Detect which cell encompasses the target text, then output its [x, y] center coordinate. 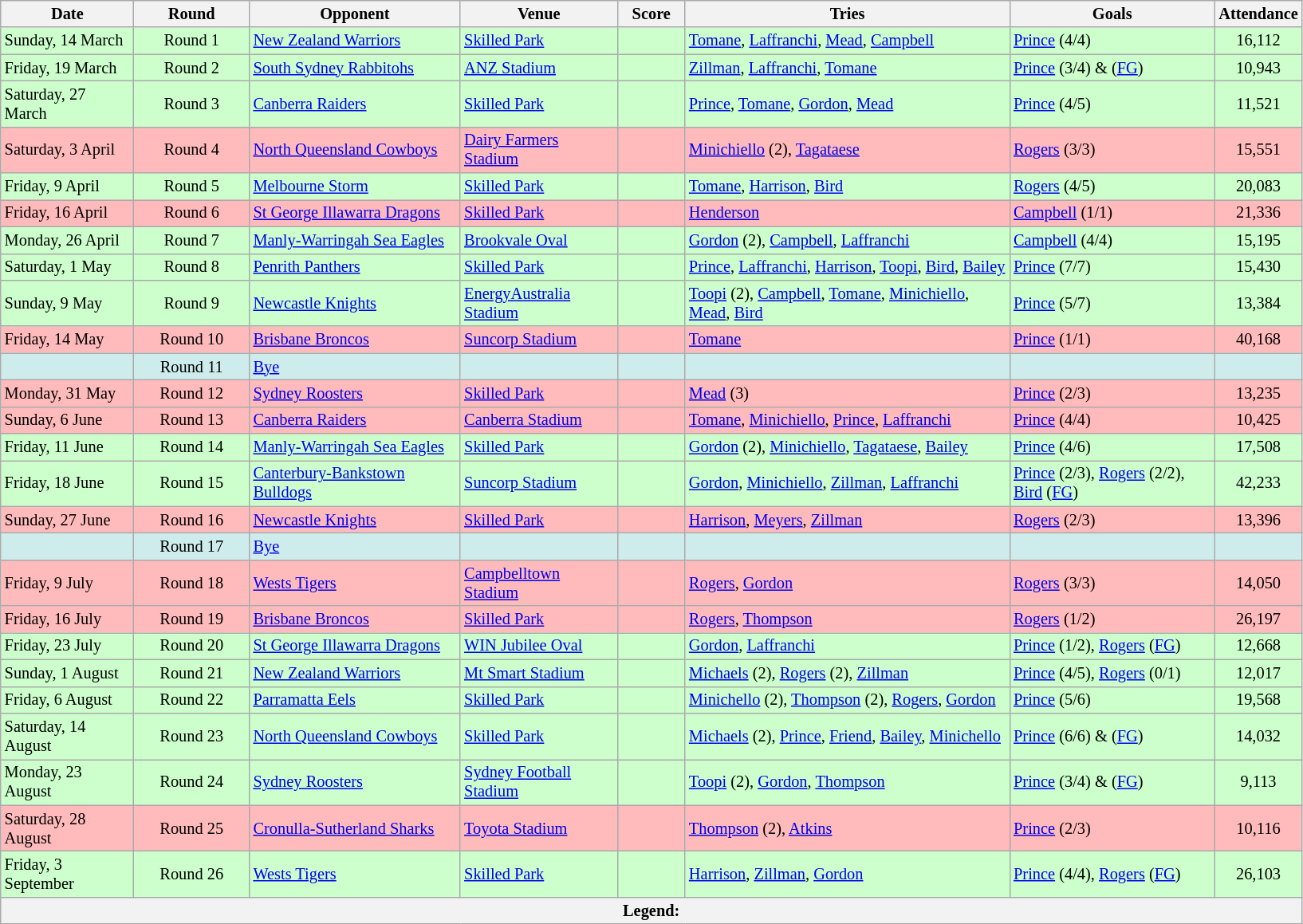
Round 14 [191, 447]
South Sydney Rabbitohs [356, 68]
Round 10 [191, 340]
Prince (7/7) [1112, 267]
Minichiello (2), Tagataese [847, 150]
Parramatta Eels [356, 700]
Legend: [651, 910]
10,425 [1258, 420]
Round 19 [191, 619]
Round 24 [191, 782]
Prince (4/6) [1112, 447]
Henderson [847, 213]
Friday, 9 April [67, 187]
Gordon, Laffranchi [847, 646]
Harrison, Meyers, Zillman [847, 520]
Prince (6/6) & (FG) [1112, 736]
Tomane, Harrison, Bird [847, 187]
WIN Jubilee Oval [539, 646]
10,116 [1258, 828]
Saturday, 28 August [67, 828]
15,430 [1258, 267]
16,112 [1258, 41]
Goals [1112, 14]
Michaels (2), Rogers (2), Zillman [847, 673]
Tomane, Laffranchi, Mead, Campbell [847, 41]
Mead (3) [847, 393]
15,195 [1258, 240]
Attendance [1258, 14]
Round 5 [191, 187]
21,336 [1258, 213]
Round 7 [191, 240]
Round 2 [191, 68]
Friday, 6 August [67, 700]
Round 21 [191, 673]
Round 11 [191, 367]
Saturday, 27 March [67, 104]
Friday, 14 May [67, 340]
Round 9 [191, 303]
Friday, 16 April [67, 213]
Prince (4/4), Rogers (FG) [1112, 874]
19,568 [1258, 700]
Round 20 [191, 646]
Round 15 [191, 483]
Campbell (4/4) [1112, 240]
Monday, 31 May [67, 393]
Gordon, Minichiello, Zillman, Laffranchi [847, 483]
Toopi (2), Gordon, Thompson [847, 782]
Friday, 18 June [67, 483]
Prince (2/3), Rogers (2/2), Bird (FG) [1112, 483]
Mt Smart Stadium [539, 673]
Campbelltown Stadium [539, 583]
Round 12 [191, 393]
Monday, 26 April [67, 240]
Sunday, 9 May [67, 303]
26,103 [1258, 874]
Dairy Farmers Stadium [539, 150]
Round 13 [191, 420]
Friday, 11 June [67, 447]
Round 8 [191, 267]
Round 26 [191, 874]
12,017 [1258, 673]
Gordon (2), Campbell, Laffranchi [847, 240]
Prince (1/1) [1112, 340]
Date [67, 14]
Prince (5/6) [1112, 700]
Round 16 [191, 520]
15,551 [1258, 150]
Round 22 [191, 700]
Round 17 [191, 546]
Gordon (2), Minichiello, Tagataese, Bailey [847, 447]
12,668 [1258, 646]
Penrith Panthers [356, 267]
26,197 [1258, 619]
Round 1 [191, 41]
Round 4 [191, 150]
Thompson (2), Atkins [847, 828]
20,083 [1258, 187]
Round 23 [191, 736]
Venue [539, 14]
42,233 [1258, 483]
Prince (5/7) [1112, 303]
Cronulla-Sutherland Sharks [356, 828]
Rogers (2/3) [1112, 520]
Prince, Tomane, Gordon, Mead [847, 104]
Sydney Football Stadium [539, 782]
Prince (1/2), Rogers (FG) [1112, 646]
Round 18 [191, 583]
Score [651, 14]
Round [191, 14]
EnergyAustralia Stadium [539, 303]
Toyota Stadium [539, 828]
Canberra Stadium [539, 420]
Opponent [356, 14]
Round 25 [191, 828]
17,508 [1258, 447]
Friday, 3 September [67, 874]
Sunday, 1 August [67, 673]
Prince (4/5), Rogers (0/1) [1112, 673]
14,050 [1258, 583]
Toopi (2), Campbell, Tomane, Minichiello, Mead, Bird [847, 303]
Harrison, Zillman, Gordon [847, 874]
Saturday, 14 August [67, 736]
Prince, Laffranchi, Harrison, Toopi, Bird, Bailey [847, 267]
Prince (4/5) [1112, 104]
Monday, 23 August [67, 782]
Zillman, Laffranchi, Tomane [847, 68]
Sunday, 27 June [67, 520]
13,235 [1258, 393]
Rogers (4/5) [1112, 187]
13,396 [1258, 520]
ANZ Stadium [539, 68]
Sunday, 14 March [67, 41]
Saturday, 3 April [67, 150]
Friday, 9 July [67, 583]
40,168 [1258, 340]
9,113 [1258, 782]
Minichello (2), Thompson (2), Rogers, Gordon [847, 700]
Rogers, Gordon [847, 583]
Tries [847, 14]
Friday, 19 March [67, 68]
Tomane, Minichiello, Prince, Laffranchi [847, 420]
Brookvale Oval [539, 240]
Campbell (1/1) [1112, 213]
Michaels (2), Prince, Friend, Bailey, Minichello [847, 736]
Round 3 [191, 104]
Sunday, 6 June [67, 420]
11,521 [1258, 104]
Rogers (1/2) [1112, 619]
Round 6 [191, 213]
14,032 [1258, 736]
Tomane [847, 340]
Friday, 16 July [67, 619]
Saturday, 1 May [67, 267]
Friday, 23 July [67, 646]
Rogers, Thompson [847, 619]
10,943 [1258, 68]
13,384 [1258, 303]
Melbourne Storm [356, 187]
Canterbury-Bankstown Bulldogs [356, 483]
